Extract the (X, Y) coordinate from the center of the cell holding the provided text.  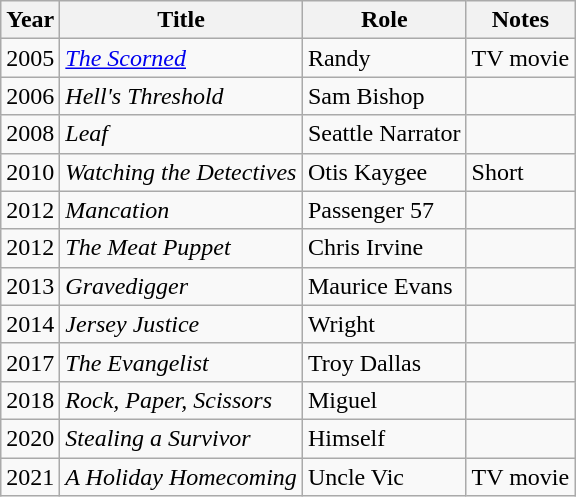
Wright (384, 324)
Notes (520, 20)
The Scorned (182, 58)
Mancation (182, 210)
Leaf (182, 134)
Stealing a Survivor (182, 438)
2020 (30, 438)
Jersey Justice (182, 324)
Short (520, 172)
Title (182, 20)
Otis Kaygee (384, 172)
Hell's Threshold (182, 96)
Sam Bishop (384, 96)
2008 (30, 134)
Rock, Paper, Scissors (182, 400)
The Evangelist (182, 362)
2021 (30, 477)
Role (384, 20)
2006 (30, 96)
Troy Dallas (384, 362)
2005 (30, 58)
2018 (30, 400)
2010 (30, 172)
The Meat Puppet (182, 248)
2017 (30, 362)
2013 (30, 286)
Maurice Evans (384, 286)
Randy (384, 58)
Miguel (384, 400)
Uncle Vic (384, 477)
2014 (30, 324)
Himself (384, 438)
Gravedigger (182, 286)
Passenger 57 (384, 210)
Seattle Narrator (384, 134)
Watching the Detectives (182, 172)
A Holiday Homecoming (182, 477)
Year (30, 20)
Chris Irvine (384, 248)
